From the cell containing the given text, extract its center point as (x, y) coordinate. 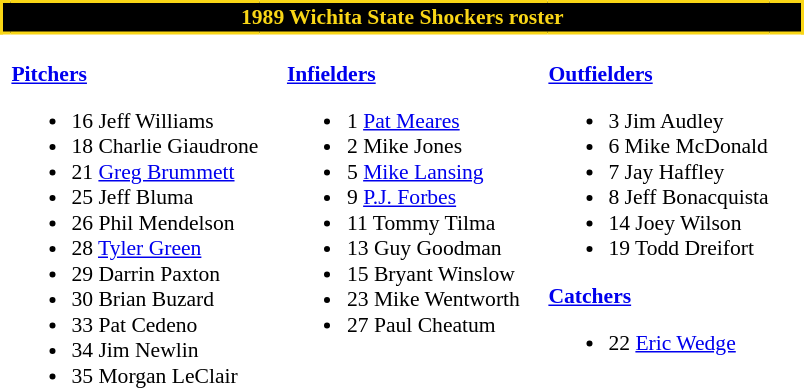
1989 Wichita State Shockers roster (403, 18)
